Return (X, Y) of the center of cell containing provided text 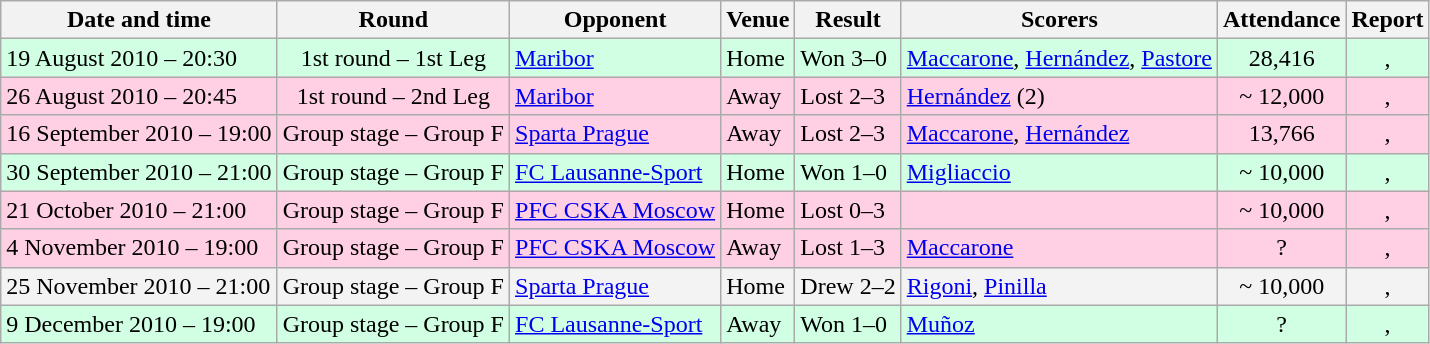
Maccarone, Hernández (1059, 134)
26 August 2010 – 20:45 (139, 96)
1st round – 1st Leg (393, 58)
Maccarone, Hernández, Pastore (1059, 58)
Migliaccio (1059, 172)
~ 12,000 (1281, 96)
4 November 2010 – 19:00 (139, 248)
Rigoni, Pinilla (1059, 286)
9 December 2010 – 19:00 (139, 324)
Round (393, 20)
Result (848, 20)
Hernández (2) (1059, 96)
Drew 2–2 (848, 286)
Muñoz (1059, 324)
Maccarone (1059, 248)
16 September 2010 – 19:00 (139, 134)
19 August 2010 – 20:30 (139, 58)
13,766 (1281, 134)
21 October 2010 – 21:00 (139, 210)
Scorers (1059, 20)
30 September 2010 – 21:00 (139, 172)
Report (1388, 20)
Venue (758, 20)
28,416 (1281, 58)
25 November 2010 – 21:00 (139, 286)
Attendance (1281, 20)
Opponent (616, 20)
1st round – 2nd Leg (393, 96)
Lost 0–3 (848, 210)
Won 3–0 (848, 58)
Lost 1–3 (848, 248)
Date and time (139, 20)
